From the cell containing the given text, extract its center point as [X, Y] coordinate. 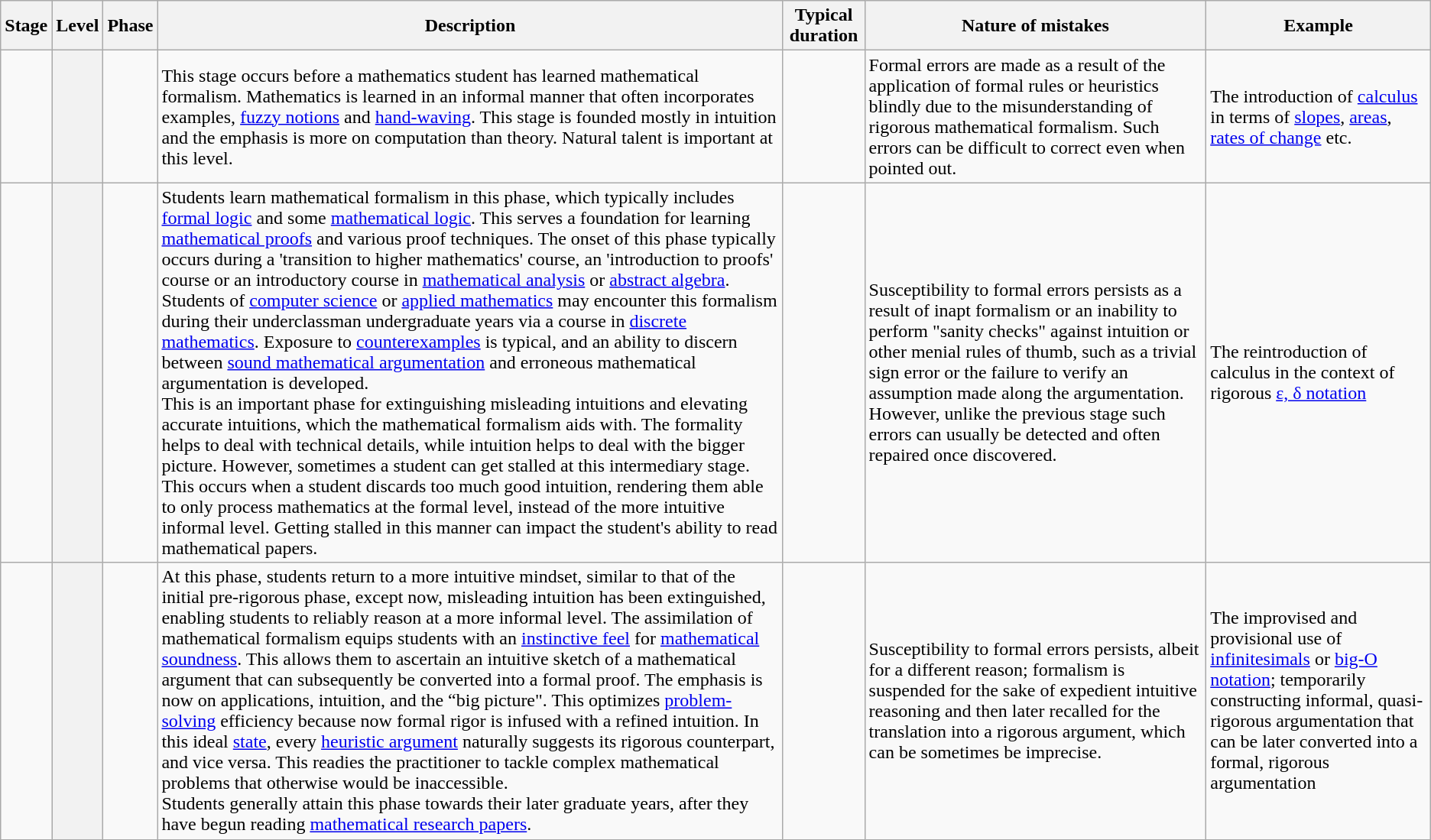
The introduction of calculus in terms of slopes, areas, rates of change etc. [1319, 116]
Typical duration [824, 26]
Level [78, 26]
Description [470, 26]
Stage [26, 26]
The reintroduction of calculus in the context of rigorous ε, δ notation [1319, 373]
Nature of mistakes [1035, 26]
Phase [130, 26]
Example [1319, 26]
